Extract the (x, y) coordinate from the center of the cell holding the provided text.  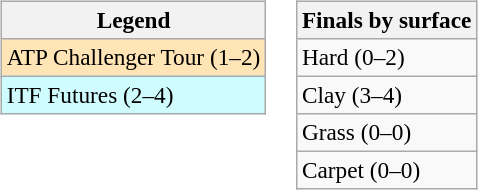
Carpet (0–0) (387, 171)
ITF Futures (2–4) (133, 95)
Clay (3–4) (387, 95)
Finals by surface (387, 20)
Hard (0–2) (387, 57)
Grass (0–0) (387, 133)
Legend (133, 20)
ATP Challenger Tour (1–2) (133, 57)
